Scan for the cell matching the given text and deliver its [X, Y] coordinate at center. 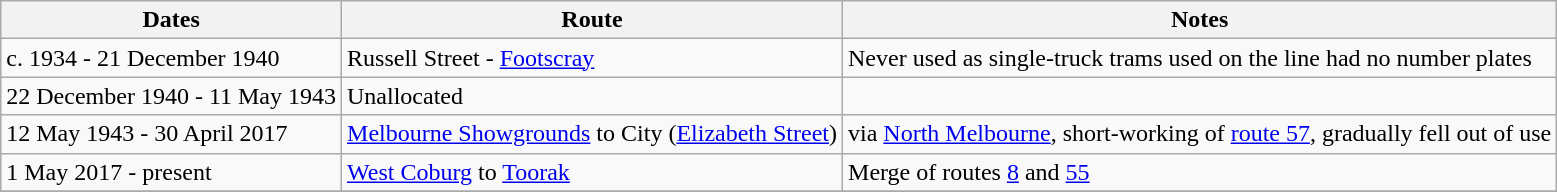
Merge of routes 8 and 55 [1200, 172]
Russell Street - Footscray [592, 58]
via North Melbourne, short-working of route 57, gradually fell out of use [1200, 134]
c. 1934 - 21 December 1940 [172, 58]
Melbourne Showgrounds to City (Elizabeth Street) [592, 134]
West Coburg to Toorak [592, 172]
Unallocated [592, 96]
Route [592, 20]
22 December 1940 - 11 May 1943 [172, 96]
Notes [1200, 20]
12 May 1943 - 30 April 2017 [172, 134]
Never used as single-truck trams used on the line had no number plates [1200, 58]
Dates [172, 20]
1 May 2017 - present [172, 172]
